Return [x, y] of the center of cell containing provided text 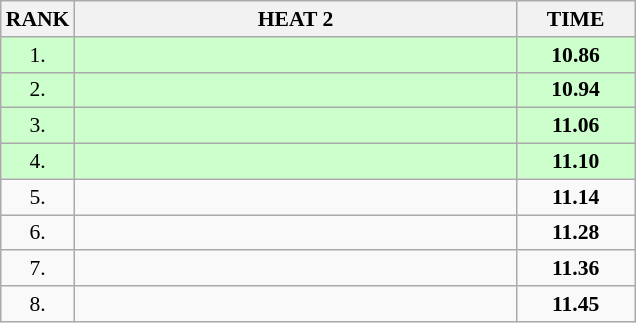
11.45 [576, 304]
11.28 [576, 233]
3. [38, 126]
HEAT 2 [295, 19]
6. [38, 233]
11.14 [576, 197]
11.36 [576, 269]
TIME [576, 19]
11.10 [576, 162]
8. [38, 304]
1. [38, 55]
2. [38, 90]
RANK [38, 19]
7. [38, 269]
10.86 [576, 55]
5. [38, 197]
11.06 [576, 126]
10.94 [576, 90]
4. [38, 162]
